From the cell containing the given text, extract its center point as [x, y] coordinate. 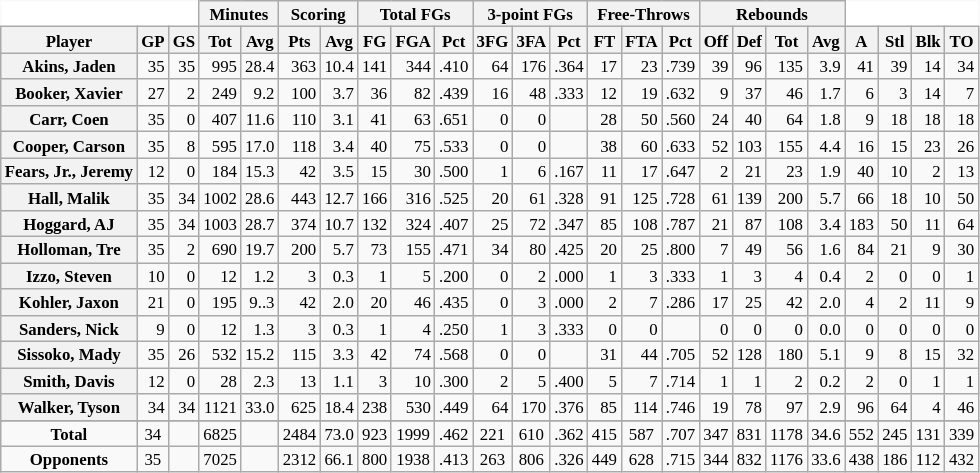
195 [220, 302]
0.2 [826, 381]
66.1 [339, 459]
552 [862, 433]
11.6 [260, 119]
249 [220, 93]
38 [604, 145]
73.0 [339, 433]
.410 [454, 66]
831 [750, 433]
595 [220, 145]
449 [604, 459]
87 [750, 224]
1.2 [260, 276]
3.3 [339, 355]
A [862, 40]
443 [300, 197]
FG [374, 40]
73 [374, 250]
Kohler, Jaxon [69, 302]
33.6 [826, 459]
66 [862, 197]
186 [894, 459]
75 [413, 145]
2.3 [260, 381]
432 [962, 459]
Fears, Jr., Jeremy [69, 171]
17.0 [260, 145]
923 [374, 433]
9.2 [260, 93]
110 [300, 119]
74 [413, 355]
407 [220, 119]
60 [642, 145]
1.7 [826, 93]
.413 [454, 459]
.376 [569, 407]
72 [531, 224]
33.0 [260, 407]
.462 [454, 433]
3.5 [339, 171]
6825 [220, 433]
1176 [786, 459]
.300 [454, 381]
.651 [454, 119]
139 [750, 197]
1.9 [826, 171]
530 [413, 407]
100 [300, 93]
180 [786, 355]
9..3 [260, 302]
.632 [681, 93]
Total [69, 433]
Def [750, 40]
245 [894, 433]
800 [374, 459]
3FA [531, 40]
78 [750, 407]
15.2 [260, 355]
.568 [454, 355]
84 [862, 250]
3FG [492, 40]
91 [604, 197]
.714 [681, 381]
587 [642, 433]
170 [531, 407]
.362 [569, 433]
3.9 [826, 66]
118 [300, 145]
.533 [454, 145]
Izzo, Steven [69, 276]
Booker, Xavier [69, 93]
415 [604, 433]
1.3 [260, 328]
FGA [413, 40]
2484 [300, 433]
.326 [569, 459]
.471 [454, 250]
63 [413, 119]
363 [300, 66]
2.9 [826, 407]
Stl [894, 40]
36 [374, 93]
.525 [454, 197]
.633 [681, 145]
.167 [569, 171]
.449 [454, 407]
.705 [681, 355]
1121 [220, 407]
625 [300, 407]
141 [374, 66]
.400 [569, 381]
.435 [454, 302]
.328 [569, 197]
184 [220, 171]
19.7 [260, 250]
80 [531, 250]
.500 [454, 171]
125 [642, 197]
1002 [220, 197]
4.4 [826, 145]
Free-Throws [644, 14]
Hoggard, AJ [69, 224]
10.4 [339, 66]
438 [862, 459]
Scoring [318, 14]
.250 [454, 328]
Hall, Malik [69, 197]
28.7 [260, 224]
1999 [413, 433]
82 [413, 93]
27 [153, 93]
.560 [681, 119]
532 [220, 355]
832 [750, 459]
112 [928, 459]
.746 [681, 407]
Sissoko, Mady [69, 355]
Cooper, Carson [69, 145]
115 [300, 355]
FTA [642, 40]
Opponents [69, 459]
806 [531, 459]
1.8 [826, 119]
.707 [681, 433]
347 [716, 433]
Total FGs [416, 14]
221 [492, 433]
28.6 [260, 197]
44 [642, 355]
18.4 [339, 407]
3.7 [339, 93]
.425 [569, 250]
32 [962, 355]
.286 [681, 302]
37 [750, 93]
183 [862, 224]
.728 [681, 197]
Smith, Davis [69, 381]
.200 [454, 276]
Minutes [238, 14]
12.7 [339, 197]
Player [69, 40]
.364 [569, 66]
.439 [454, 93]
1.1 [339, 381]
10.7 [339, 224]
1178 [786, 433]
132 [374, 224]
.647 [681, 171]
Sanders, Nick [69, 328]
238 [374, 407]
28.4 [260, 66]
.739 [681, 66]
.800 [681, 250]
131 [928, 433]
339 [962, 433]
0.4 [826, 276]
114 [642, 407]
GP [153, 40]
263 [492, 459]
.787 [681, 224]
176 [531, 66]
Carr, Coen [69, 119]
166 [374, 197]
31 [604, 355]
34.6 [826, 433]
Walker, Tyson [69, 407]
GS [184, 40]
TO [962, 40]
Rebounds [772, 14]
48 [531, 93]
Blk [928, 40]
690 [220, 250]
1003 [220, 224]
Holloman, Tre [69, 250]
FT [604, 40]
1938 [413, 459]
628 [642, 459]
97 [786, 407]
324 [413, 224]
3.1 [339, 119]
1.6 [826, 250]
128 [750, 355]
24 [716, 119]
49 [750, 250]
Pts [300, 40]
7025 [220, 459]
2312 [300, 459]
610 [531, 433]
995 [220, 66]
135 [786, 66]
.347 [569, 224]
316 [413, 197]
15.3 [260, 171]
103 [750, 145]
56 [786, 250]
374 [300, 224]
3-point FGs [530, 14]
.715 [681, 459]
Off [716, 40]
Akins, Jaden [69, 66]
0.0 [826, 328]
5.1 [826, 355]
.407 [454, 224]
